Pinpoint the cell where the given text exists, returning its (X, Y) midpoint coordinate. 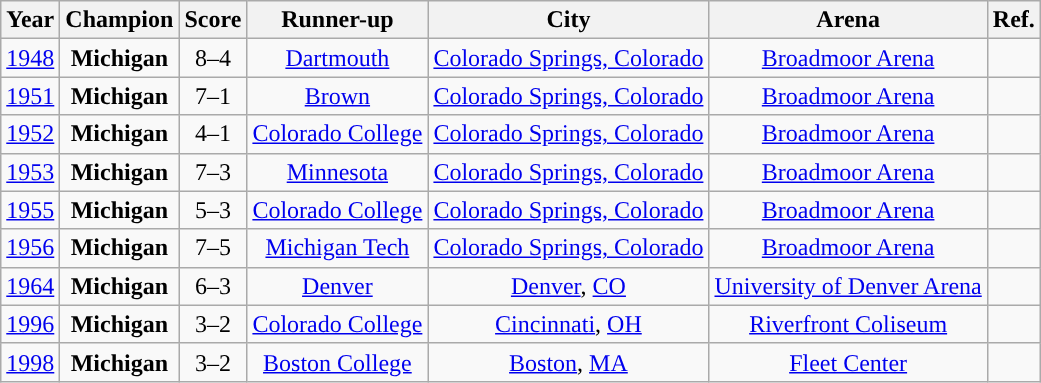
1948 (30, 58)
Minnesota (338, 172)
1998 (30, 362)
Champion (120, 20)
7–5 (213, 248)
1956 (30, 248)
Arena (848, 20)
Fleet Center (848, 362)
1964 (30, 286)
7–1 (213, 96)
Brown (338, 96)
7–3 (213, 172)
Runner-up (338, 20)
1955 (30, 210)
4–1 (213, 134)
University of Denver Arena (848, 286)
8–4 (213, 58)
1953 (30, 172)
City (568, 20)
5–3 (213, 210)
1951 (30, 96)
Boston, MA (568, 362)
1952 (30, 134)
Michigan Tech (338, 248)
6–3 (213, 286)
Year (30, 20)
Ref. (1014, 20)
Dartmouth (338, 58)
Boston College (338, 362)
Score (213, 20)
Denver, CO (568, 286)
Riverfront Coliseum (848, 324)
Cincinnati, OH (568, 324)
1996 (30, 324)
Denver (338, 286)
